From the cell containing the given text, extract its center point as [X, Y] coordinate. 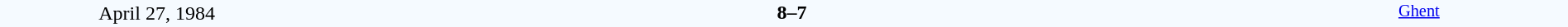
Ghent [1419, 13]
April 27, 1984 [157, 13]
8–7 [791, 12]
